Find where the given text appears and provide that cell's center as [X, Y] coordinate. 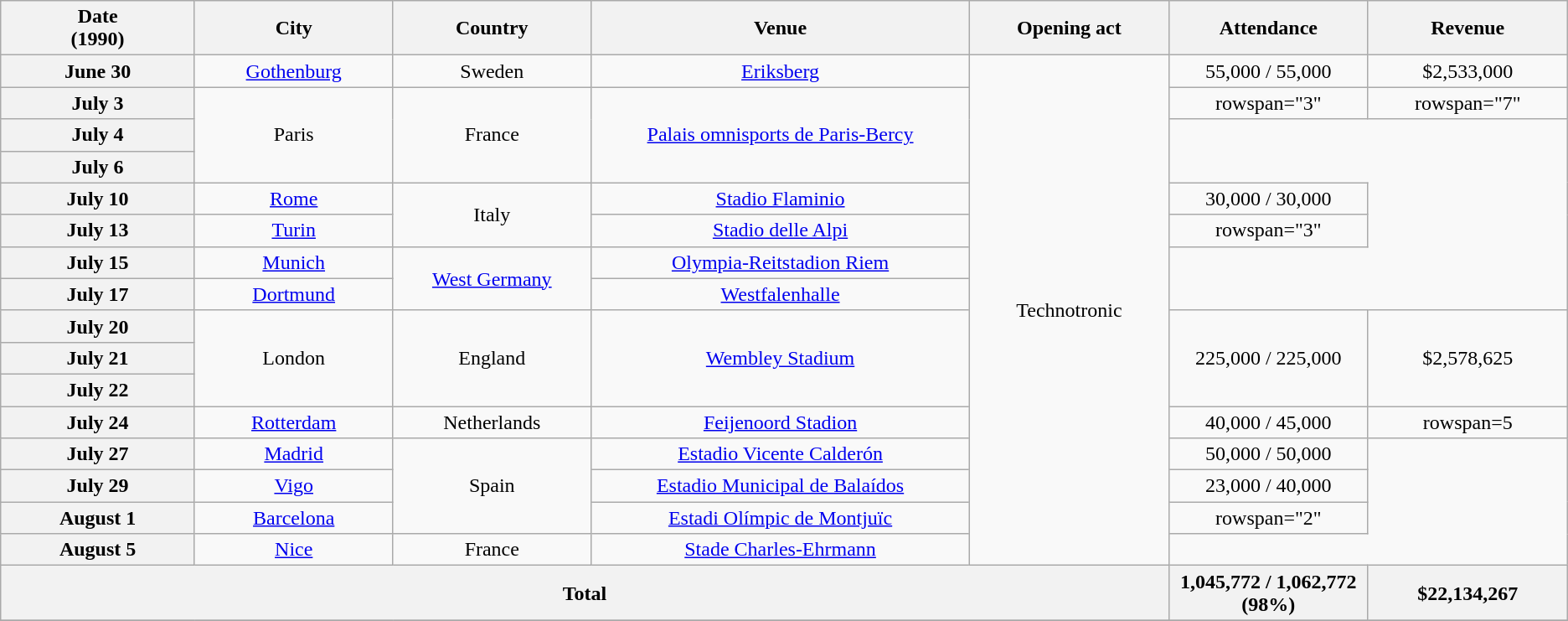
Technotronic [1069, 310]
1,045,772 / 1,062,772 (98%) [1268, 593]
Rome [293, 199]
Country [493, 28]
July 29 [98, 486]
$2,578,625 [1467, 358]
July 3 [98, 103]
Olympia-Reitstadion Riem [781, 262]
Madrid [293, 454]
Feijenoord Stadion [781, 422]
City [293, 28]
rowspan="7" [1467, 103]
June 30 [98, 71]
Palais omnisports de Paris-Bercy [781, 135]
$2,533,000 [1467, 71]
Sweden [493, 71]
July 22 [98, 390]
Stade Charles-Ehrmann [781, 550]
Italy [493, 215]
Total [585, 593]
30,000 / 30,000 [1268, 199]
July 24 [98, 422]
Spain [493, 486]
July 15 [98, 262]
West Germany [493, 278]
Dortmund [293, 294]
August 1 [98, 518]
England [493, 358]
rowspan=5 [1467, 422]
Wembley Stadium [781, 358]
Barcelona [293, 518]
Eriksberg [781, 71]
July 20 [98, 326]
Estadio Municipal de Balaídos [781, 486]
Munich [293, 262]
Paris [293, 135]
August 5 [98, 550]
Date(1990) [98, 28]
Vigo [293, 486]
Turin [293, 230]
Netherlands [493, 422]
July 10 [98, 199]
Estadi Olímpic de Montjuïc [781, 518]
Nice [293, 550]
225,000 / 225,000 [1268, 358]
July 21 [98, 358]
Revenue [1467, 28]
Rotterdam [293, 422]
Westfalenhalle [781, 294]
July 27 [98, 454]
50,000 / 50,000 [1268, 454]
July 17 [98, 294]
Attendance [1268, 28]
July 6 [98, 167]
Opening act [1069, 28]
$22,134,267 [1467, 593]
rowspan="2" [1268, 518]
Stadio Flaminio [781, 199]
London [293, 358]
July 4 [98, 135]
Estadio Vicente Calderón [781, 454]
40,000 / 45,000 [1268, 422]
Gothenburg [293, 71]
55,000 / 55,000 [1268, 71]
Stadio delle Alpi [781, 230]
July 13 [98, 230]
23,000 / 40,000 [1268, 486]
Venue [781, 28]
